Output the [x, y] coordinate of the center of the cell containing the given text.  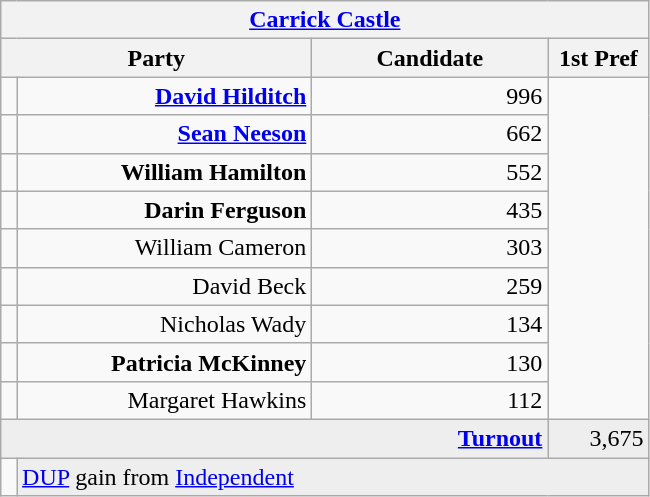
662 [430, 134]
Carrick Castle [325, 20]
David Beck [164, 286]
259 [430, 286]
Turnout [274, 438]
996 [430, 96]
Candidate [430, 58]
Party [156, 58]
Sean Neeson [164, 134]
Patricia McKinney [164, 362]
Nicholas Wady [164, 324]
William Hamilton [164, 172]
Margaret Hawkins [164, 400]
David Hilditch [164, 96]
303 [430, 248]
134 [430, 324]
William Cameron [164, 248]
130 [430, 362]
112 [430, 400]
3,675 [598, 438]
1st Pref [598, 58]
DUP gain from Independent [333, 477]
435 [430, 210]
Darin Ferguson [164, 210]
552 [430, 172]
